Determine the (x, y) coordinate at the center of the cell enclosing the given text.  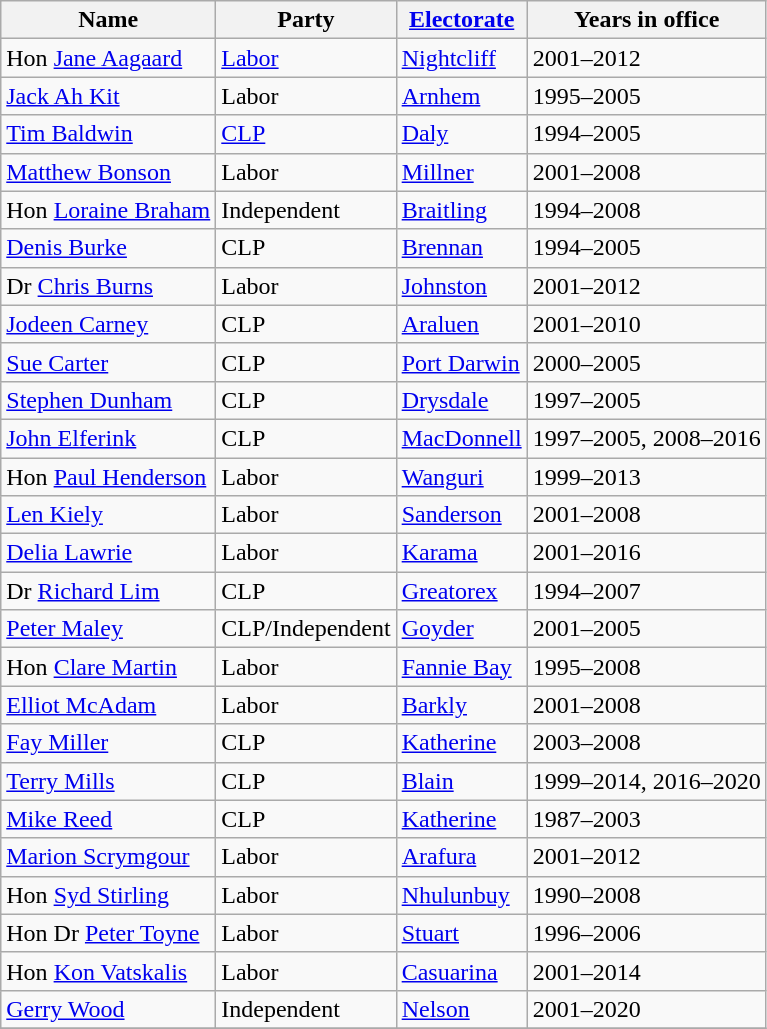
2001–2010 (646, 324)
Denis Burke (108, 248)
1995–2005 (646, 96)
1997–2005 (646, 400)
Tim Baldwin (108, 134)
Casuarina (462, 971)
Stuart (462, 933)
Hon Loraine Braham (108, 210)
1999–2013 (646, 477)
Nightcliff (462, 58)
Drysdale (462, 400)
Barkly (462, 705)
Brennan (462, 248)
Fannie Bay (462, 667)
Port Darwin (462, 362)
Terry Mills (108, 781)
Karama (462, 553)
Fay Miller (108, 743)
Dr Richard Lim (108, 591)
1990–2008 (646, 895)
Dr Chris Burns (108, 286)
1994–2008 (646, 210)
2001–2014 (646, 971)
Arafura (462, 857)
Hon Syd Stirling (108, 895)
Jack Ah Kit (108, 96)
Blain (462, 781)
1999–2014, 2016–2020 (646, 781)
Araluen (462, 324)
Nelson (462, 1009)
Arnhem (462, 96)
Len Kiely (108, 515)
Daly (462, 134)
Hon Dr Peter Toyne (108, 933)
Nhulunbuy (462, 895)
Marion Scrymgour (108, 857)
Hon Kon Vatskalis (108, 971)
Jodeen Carney (108, 324)
2001–2016 (646, 553)
Delia Lawrie (108, 553)
1995–2008 (646, 667)
Sanderson (462, 515)
Wanguri (462, 477)
Millner (462, 172)
Greatorex (462, 591)
1987–2003 (646, 819)
Johnston (462, 286)
Stephen Dunham (108, 400)
2000–2005 (646, 362)
1996–2006 (646, 933)
2001–2005 (646, 629)
Name (108, 20)
1997–2005, 2008–2016 (646, 438)
Hon Jane Aagaard (108, 58)
Party (306, 20)
Braitling (462, 210)
Elliot McAdam (108, 705)
Hon Paul Henderson (108, 477)
Matthew Bonson (108, 172)
Hon Clare Martin (108, 667)
John Elferink (108, 438)
CLP/Independent (306, 629)
Peter Maley (108, 629)
Gerry Wood (108, 1009)
Goyder (462, 629)
2003–2008 (646, 743)
Mike Reed (108, 819)
Sue Carter (108, 362)
1994–2007 (646, 591)
Electorate (462, 20)
MacDonnell (462, 438)
2001–2020 (646, 1009)
Years in office (646, 20)
